Provide the [x, y] coordinate of the cell's center where the given text is located.  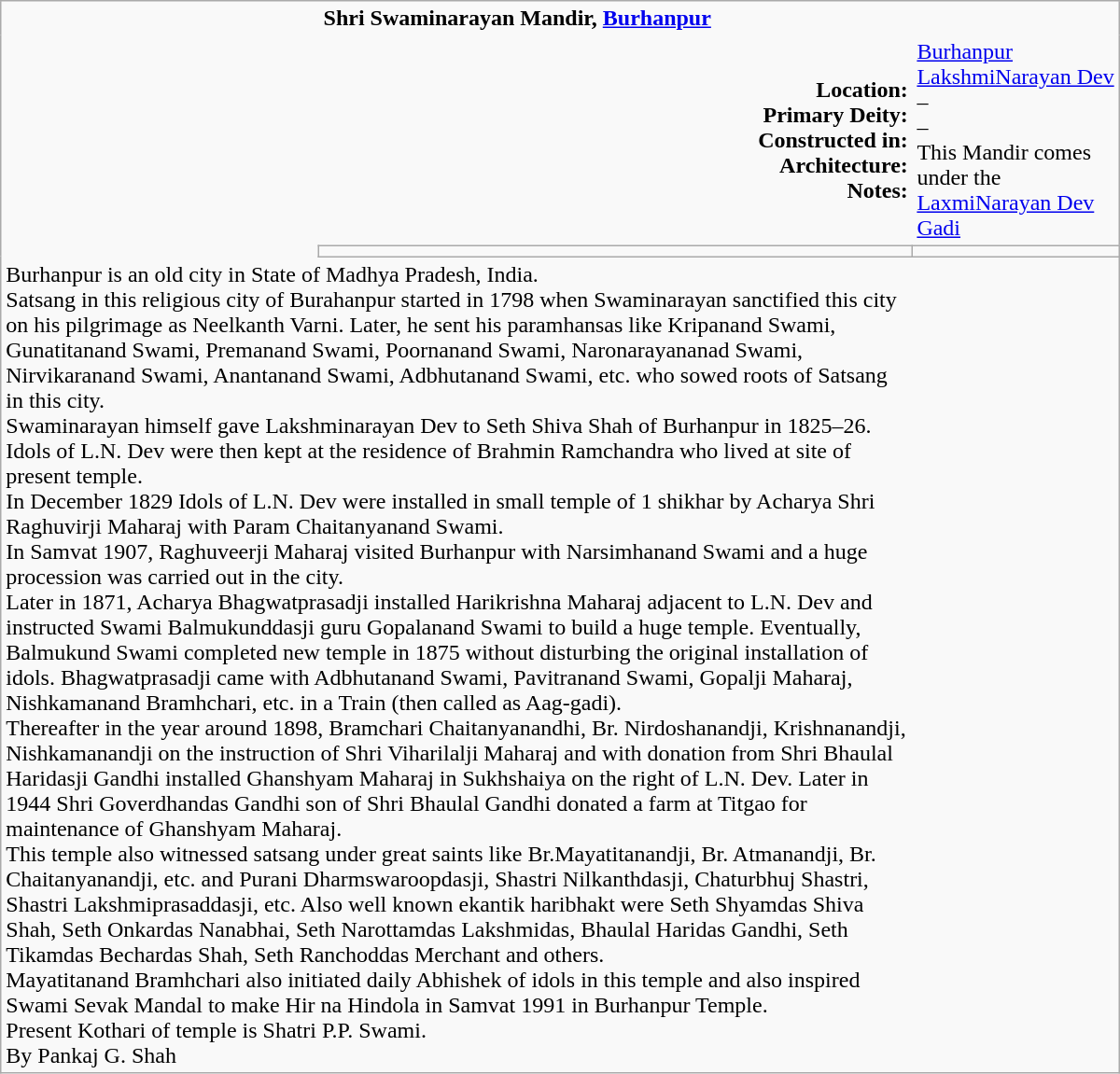
Shri Swaminarayan Mandir, Burhanpur [719, 19]
Burhanpur LakshmiNarayan Dev – – This Mandir comes under the LaxmiNarayan Dev Gadi [1016, 140]
Location:Primary Deity:Constructed in:Architecture:Notes: [616, 140]
